Scan for the cell matching the given text and deliver its (x, y) coordinate at center. 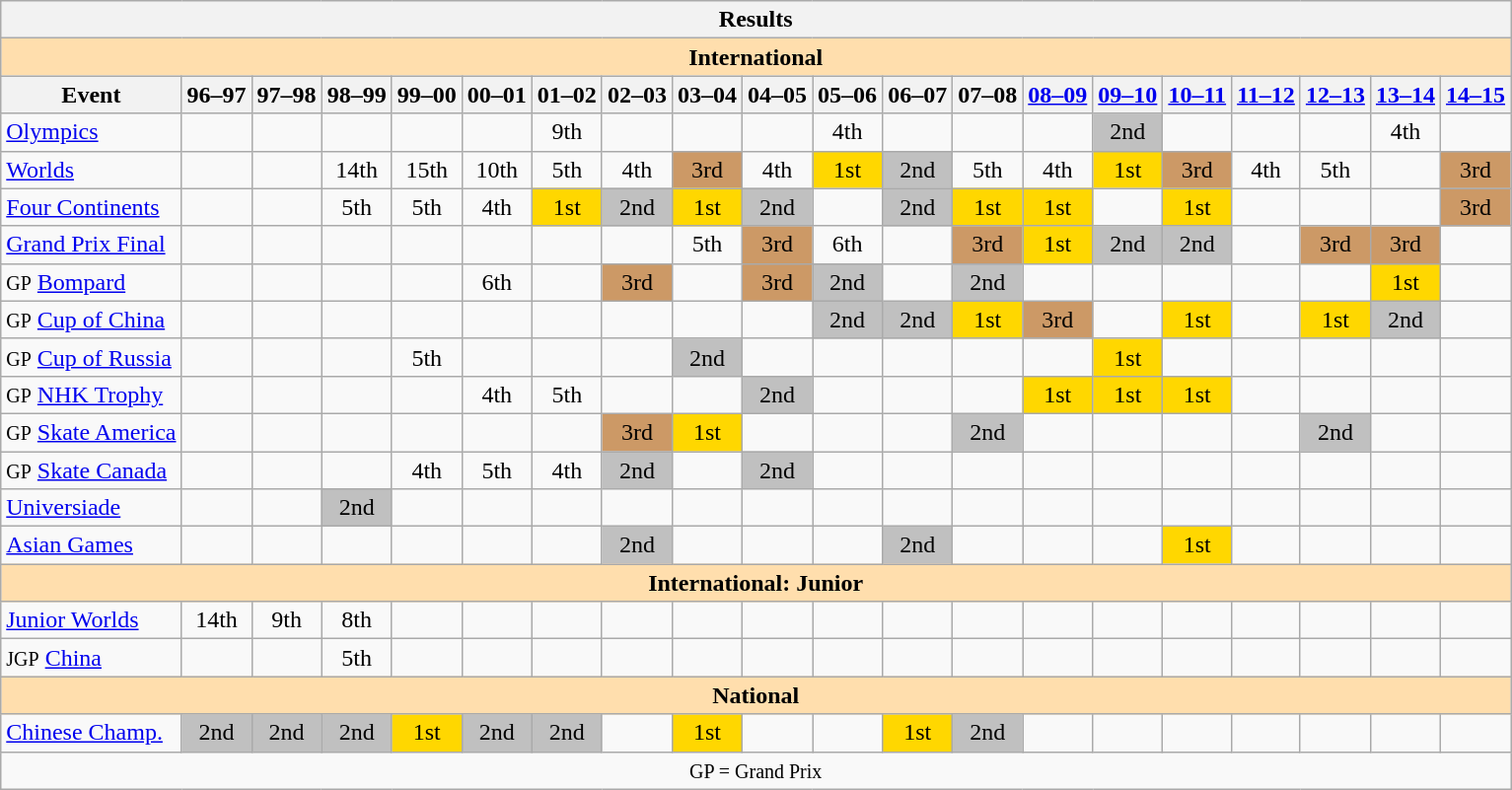
Four Continents (91, 207)
01–02 (566, 95)
Olympics (91, 132)
Asian Games (91, 545)
03–04 (706, 95)
GP Cup of China (91, 320)
GP Skate Canada (91, 470)
GP Bompard (91, 282)
06–07 (917, 95)
97–98 (286, 95)
14–15 (1476, 95)
GP Skate America (91, 432)
Junior Worlds (91, 620)
GP NHK Trophy (91, 395)
04–05 (777, 95)
Chinese Champ. (91, 733)
Grand Prix Final (91, 245)
Worlds (91, 170)
GP Cup of Russia (91, 357)
02–03 (637, 95)
Results (756, 20)
Event (91, 95)
International (756, 57)
JGP China (91, 658)
International: Junior (756, 583)
Universiade (91, 508)
00–01 (497, 95)
GP = Grand Prix (756, 770)
05–06 (848, 95)
11–12 (1266, 95)
8th (357, 620)
10th (497, 170)
15th (426, 170)
12–13 (1335, 95)
99–00 (426, 95)
09–10 (1128, 95)
96–97 (217, 95)
07–08 (988, 95)
08–09 (1057, 95)
National (756, 695)
13–14 (1404, 95)
98–99 (357, 95)
10–11 (1197, 95)
